Scan for the cell matching the given text and deliver its (x, y) coordinate at center. 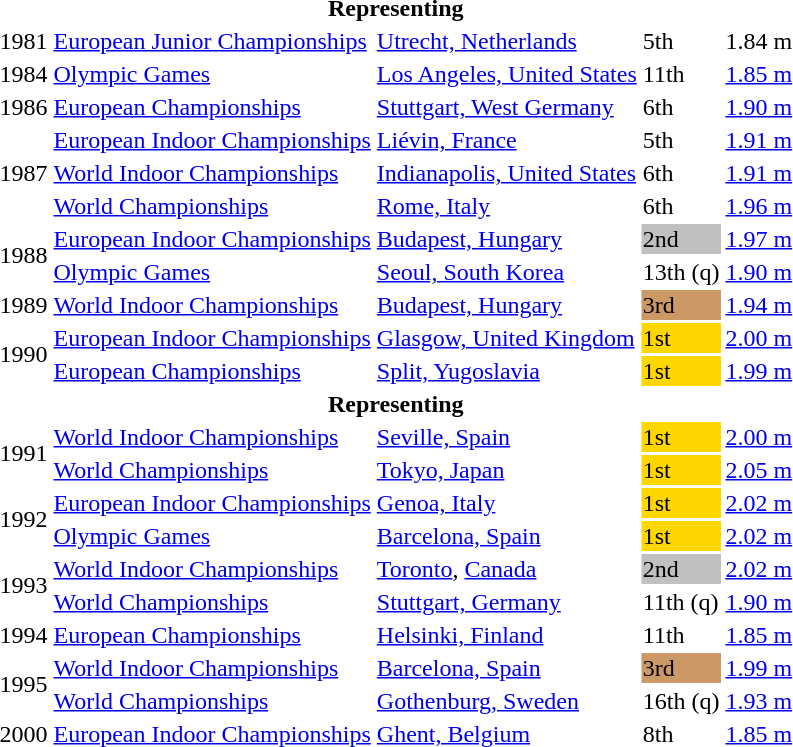
Liévin, France (506, 140)
Seoul, South Korea (506, 272)
Helsinki, Finland (506, 635)
Split, Yugoslavia (506, 371)
16th (q) (681, 701)
Seville, Spain (506, 437)
Los Angeles, United States (506, 74)
Stuttgart, West Germany (506, 107)
Stuttgart, Germany (506, 602)
European Junior Championships (212, 41)
Glasgow, United Kingdom (506, 338)
Genoa, Italy (506, 503)
Indianapolis, United States (506, 173)
13th (q) (681, 272)
Toronto, Canada (506, 569)
Utrecht, Netherlands (506, 41)
Rome, Italy (506, 206)
11th (q) (681, 602)
Gothenburg, Sweden (506, 701)
Tokyo, Japan (506, 470)
